Extract the (x, y) coordinate from the center of the cell holding the provided text.  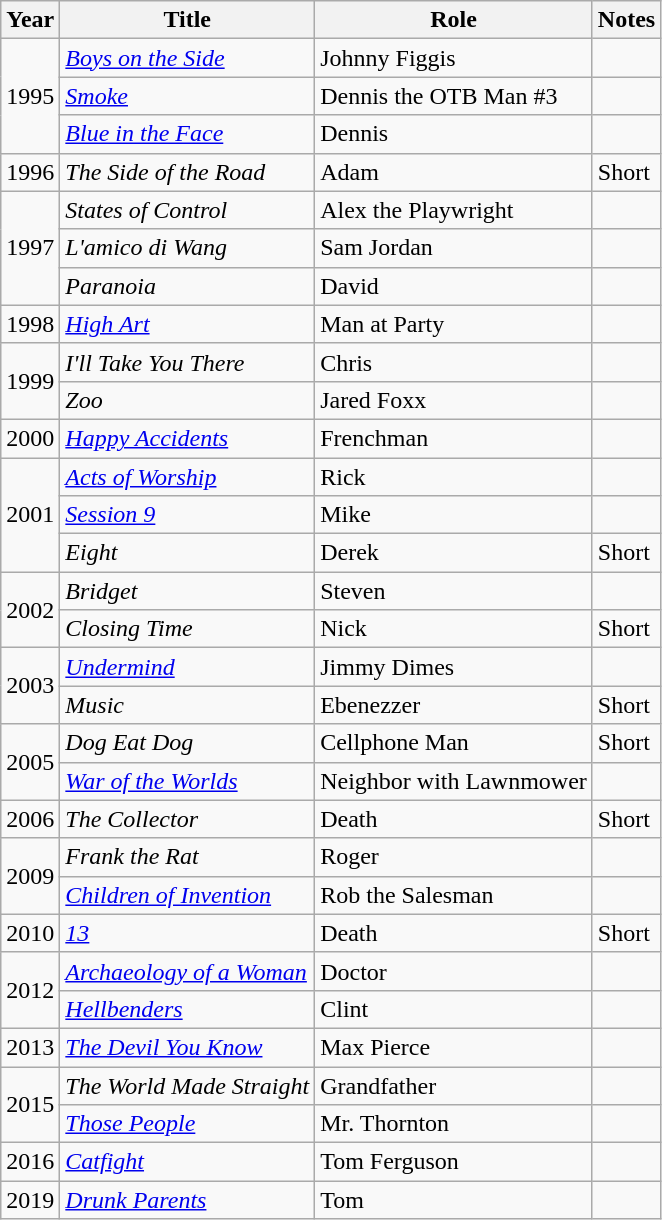
Nick (454, 629)
Smoke (188, 96)
Tom (454, 1200)
Archaeology of a Woman (188, 971)
1999 (30, 381)
Session 9 (188, 515)
Doctor (454, 971)
2009 (30, 876)
Music (188, 705)
David (454, 286)
Children of Invention (188, 895)
Ebenezzer (454, 705)
Acts of Worship (188, 477)
Role (454, 20)
Rick (454, 477)
Frank the Rat (188, 857)
High Art (188, 324)
Mr. Thornton (454, 1124)
Hellbenders (188, 1009)
Undermind (188, 667)
The Collector (188, 819)
2006 (30, 819)
2019 (30, 1200)
Chris (454, 362)
2013 (30, 1047)
Year (30, 20)
Drunk Parents (188, 1200)
War of the Worlds (188, 781)
2016 (30, 1162)
Steven (454, 591)
2003 (30, 686)
Paranoia (188, 286)
Sam Jordan (454, 248)
2012 (30, 990)
Clint (454, 1009)
Notes (626, 20)
Mike (454, 515)
Boys on the Side (188, 58)
Rob the Salesman (454, 895)
Jimmy Dimes (454, 667)
1995 (30, 96)
The Devil You Know (188, 1047)
2005 (30, 762)
Neighbor with Lawnmower (454, 781)
1998 (30, 324)
Alex the Playwright (454, 210)
Man at Party (454, 324)
Dennis the OTB Man #3 (454, 96)
Adam (454, 172)
Grandfather (454, 1085)
2001 (30, 515)
I'll Take You There (188, 362)
2015 (30, 1104)
Title (188, 20)
Eight (188, 553)
Dog Eat Dog (188, 743)
States of Control (188, 210)
Catfight (188, 1162)
The World Made Straight (188, 1085)
1996 (30, 172)
Jared Foxx (454, 400)
Dennis (454, 134)
Cellphone Man (454, 743)
13 (188, 933)
2010 (30, 933)
Happy Accidents (188, 438)
Frenchman (454, 438)
Zoo (188, 400)
Blue in the Face (188, 134)
L'amico di Wang (188, 248)
Tom Ferguson (454, 1162)
Johnny Figgis (454, 58)
Max Pierce (454, 1047)
2000 (30, 438)
Those People (188, 1124)
Closing Time (188, 629)
1997 (30, 248)
Bridget (188, 591)
2002 (30, 610)
Roger (454, 857)
The Side of the Road (188, 172)
Derek (454, 553)
